Detect which cell encompasses the target text, then output its [x, y] center coordinate. 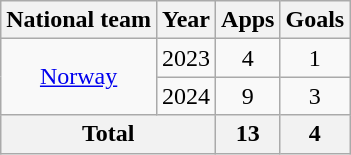
Year [186, 20]
1 [315, 58]
Goals [315, 20]
2023 [186, 58]
2024 [186, 96]
Apps [248, 20]
National team [79, 20]
9 [248, 96]
Norway [79, 77]
13 [248, 134]
3 [315, 96]
Total [108, 134]
